Return the [X, Y] coordinate for the center point of the cell that contains the specified text.  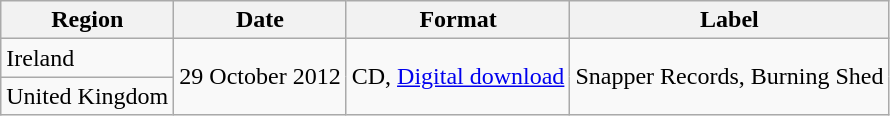
Date [260, 20]
Region [88, 20]
Snapper Records, Burning Shed [730, 77]
Label [730, 20]
United Kingdom [88, 96]
Format [458, 20]
CD, Digital download [458, 77]
29 October 2012 [260, 77]
Ireland [88, 58]
